Return the [X, Y] coordinate for the center point of the cell that contains the specified text.  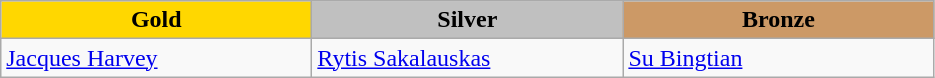
Jacques Harvey [156, 58]
Rytis Sakalauskas [468, 58]
Gold [156, 20]
Silver [468, 20]
Su Bingtian [778, 58]
Bronze [778, 20]
